Output the (x, y) coordinate of the center of the cell containing the given text.  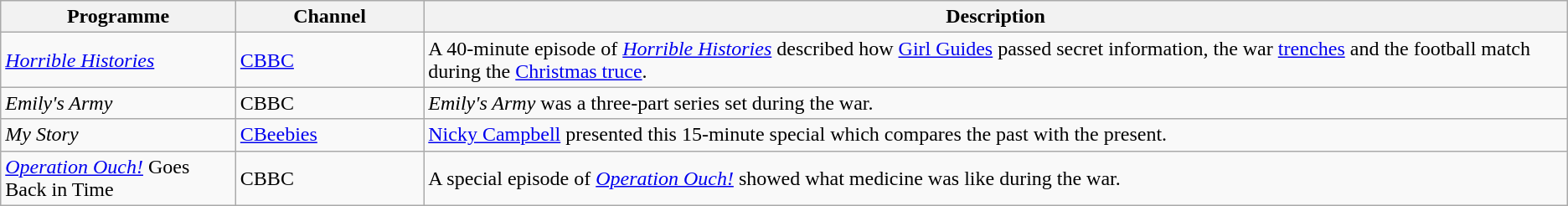
Horrible Histories (119, 60)
Programme (119, 17)
Emily's Army (119, 103)
Nicky Campbell presented this 15-minute special which compares the past with the present. (995, 135)
Channel (329, 17)
CBeebies (329, 135)
My Story (119, 135)
A special episode of Operation Ouch! showed what medicine was like during the war. (995, 178)
Operation Ouch! Goes Back in Time (119, 178)
Description (995, 17)
Emily's Army was a three-part series set during the war. (995, 103)
